Search for the cell housing the specified text and yield its (X, Y) center coordinate. 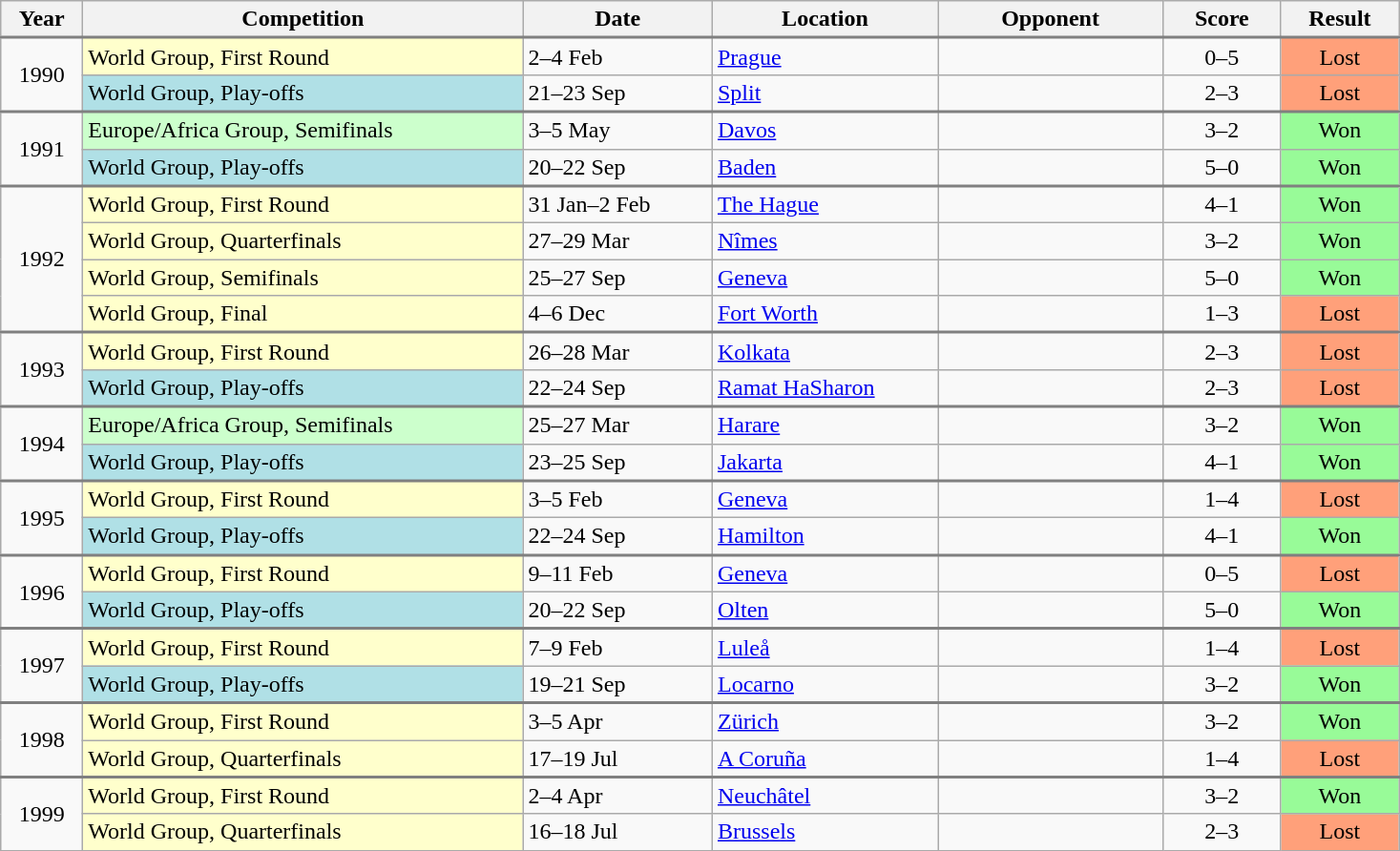
2–4 Apr (618, 796)
1997 (42, 666)
Davos (825, 130)
Result (1340, 19)
1991 (42, 149)
7–9 Feb (618, 647)
1999 (42, 813)
1998 (42, 740)
Nîmes (825, 241)
31 Jan–2 Feb (618, 204)
Luleå (825, 647)
Locarno (825, 685)
Fort Worth (825, 315)
World Group, Final (303, 315)
1990 (42, 75)
26–28 Mar (618, 351)
1–3 (1222, 315)
Date (618, 19)
23–25 Sep (618, 462)
Prague (825, 57)
3–5 May (618, 130)
Competition (303, 19)
Neuchâtel (825, 796)
4–6 Dec (618, 315)
17–19 Jul (618, 759)
25–27 Mar (618, 425)
3–5 Apr (618, 721)
2–4 Feb (618, 57)
Score (1222, 19)
Olten (825, 611)
16–18 Jul (618, 832)
Opponent (1050, 19)
Harare (825, 425)
A Coruña (825, 759)
Split (825, 93)
25–27 Sep (618, 278)
Brussels (825, 832)
1995 (42, 518)
1992 (42, 259)
World Group, Semifinals (303, 278)
19–21 Sep (618, 685)
Zürich (825, 721)
21–23 Sep (618, 93)
1994 (42, 444)
Kolkata (825, 351)
27–29 Mar (618, 241)
Jakarta (825, 462)
Ramat HaSharon (825, 387)
Location (825, 19)
The Hague (825, 204)
9–11 Feb (618, 572)
1993 (42, 370)
Baden (825, 168)
3–5 Feb (618, 500)
Year (42, 19)
Hamilton (825, 536)
1996 (42, 592)
